Determine the (X, Y) coordinate at the center of the cell enclosing the given text.  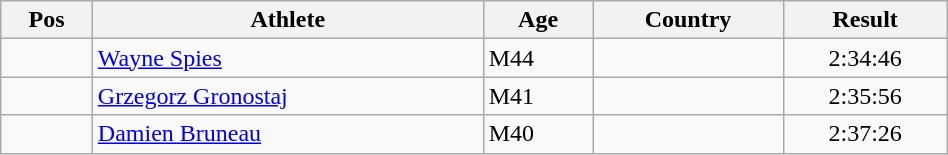
2:37:26 (865, 134)
Athlete (288, 20)
Country (688, 20)
M41 (538, 96)
Grzegorz Gronostaj (288, 96)
Wayne Spies (288, 58)
Result (865, 20)
M44 (538, 58)
Age (538, 20)
Pos (47, 20)
2:35:56 (865, 96)
M40 (538, 134)
Damien Bruneau (288, 134)
2:34:46 (865, 58)
